Provide the (x, y) coordinate of the cell's center where the given text is located.  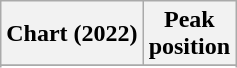
Peakposition (189, 34)
Chart (2022) (72, 34)
